Pinpoint the cell where the given text exists, returning its (X, Y) midpoint coordinate. 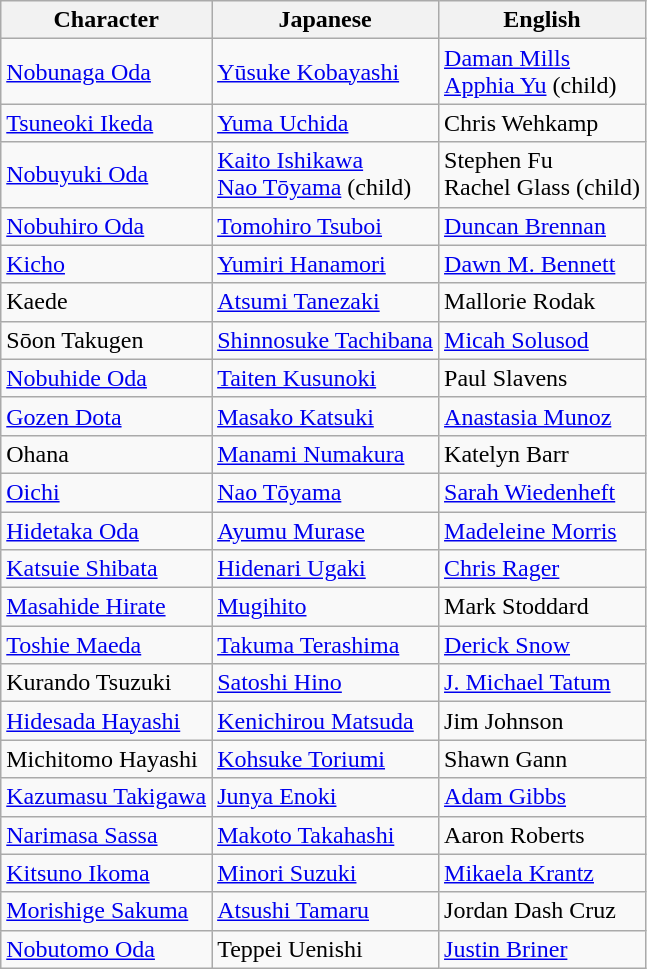
Kitsuno Ikoma (106, 873)
Nao Tōyama (326, 492)
Dawn M. Bennett (542, 264)
Kaito IshikawaNao Tōyama (child) (326, 174)
Kohsuke Toriumi (326, 759)
Shawn Gann (542, 759)
Atsumi Tanezaki (326, 302)
Jordan Dash Cruz (542, 911)
English (542, 20)
Nobuhiro Oda (106, 226)
Yuma Uchida (326, 123)
Minori Suzuki (326, 873)
Jim Johnson (542, 721)
Adam Gibbs (542, 797)
Manami Numakura (326, 454)
Madeleine Morris (542, 531)
Kaede (106, 302)
Sarah Wiedenheft (542, 492)
Duncan Brennan (542, 226)
Gozen Dota (106, 416)
Daman MillsApphia Yu (child) (542, 72)
Kurando Tsuzuki (106, 683)
Hidesada Hayashi (106, 721)
Aaron Roberts (542, 835)
Nobuyuki Oda (106, 174)
Shinnosuke Tachibana (326, 340)
Japanese (326, 20)
Ayumu Murase (326, 531)
Justin Briner (542, 949)
Takuma Terashima (326, 645)
Mallorie Rodak (542, 302)
Hidetaka Oda (106, 531)
Michitomo Hayashi (106, 759)
Paul Slavens (542, 378)
Anastasia Munoz (542, 416)
Derick Snow (542, 645)
Stephen FuRachel Glass (child) (542, 174)
Teppei Uenishi (326, 949)
Taiten Kusunoki (326, 378)
Toshie Maeda (106, 645)
Nobunaga Oda (106, 72)
Hidenari Ugaki (326, 569)
Morishige Sakuma (106, 911)
Chris Wehkamp (542, 123)
Mugihito (326, 607)
Satoshi Hino (326, 683)
Katsuie Shibata (106, 569)
Chris Rager (542, 569)
Sōon Takugen (106, 340)
Nobuhide Oda (106, 378)
Katelyn Barr (542, 454)
Makoto Takahashi (326, 835)
Tsuneoki Ikeda (106, 123)
Mikaela Krantz (542, 873)
Narimasa Sassa (106, 835)
Masahide Hirate (106, 607)
Atsushi Tamaru (326, 911)
Tomohiro Tsuboi (326, 226)
Oichi (106, 492)
Masako Katsuki (326, 416)
Mark Stoddard (542, 607)
Micah Solusod (542, 340)
Yūsuke Kobayashi (326, 72)
Yumiri Hanamori (326, 264)
J. Michael Tatum (542, 683)
Ohana (106, 454)
Junya Enoki (326, 797)
Character (106, 20)
Kenichirou Matsuda (326, 721)
Nobutomo Oda (106, 949)
Kicho (106, 264)
Kazumasu Takigawa (106, 797)
